Pinpoint the cell where the given text exists, returning its (X, Y) midpoint coordinate. 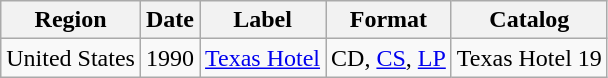
1990 (170, 58)
Date (170, 20)
Texas Hotel (263, 58)
Region (71, 20)
United States (71, 58)
Texas Hotel 19 (529, 58)
Label (263, 20)
Format (389, 20)
CD, CS, LP (389, 58)
Catalog (529, 20)
